Return [x, y] of the center of cell containing provided text 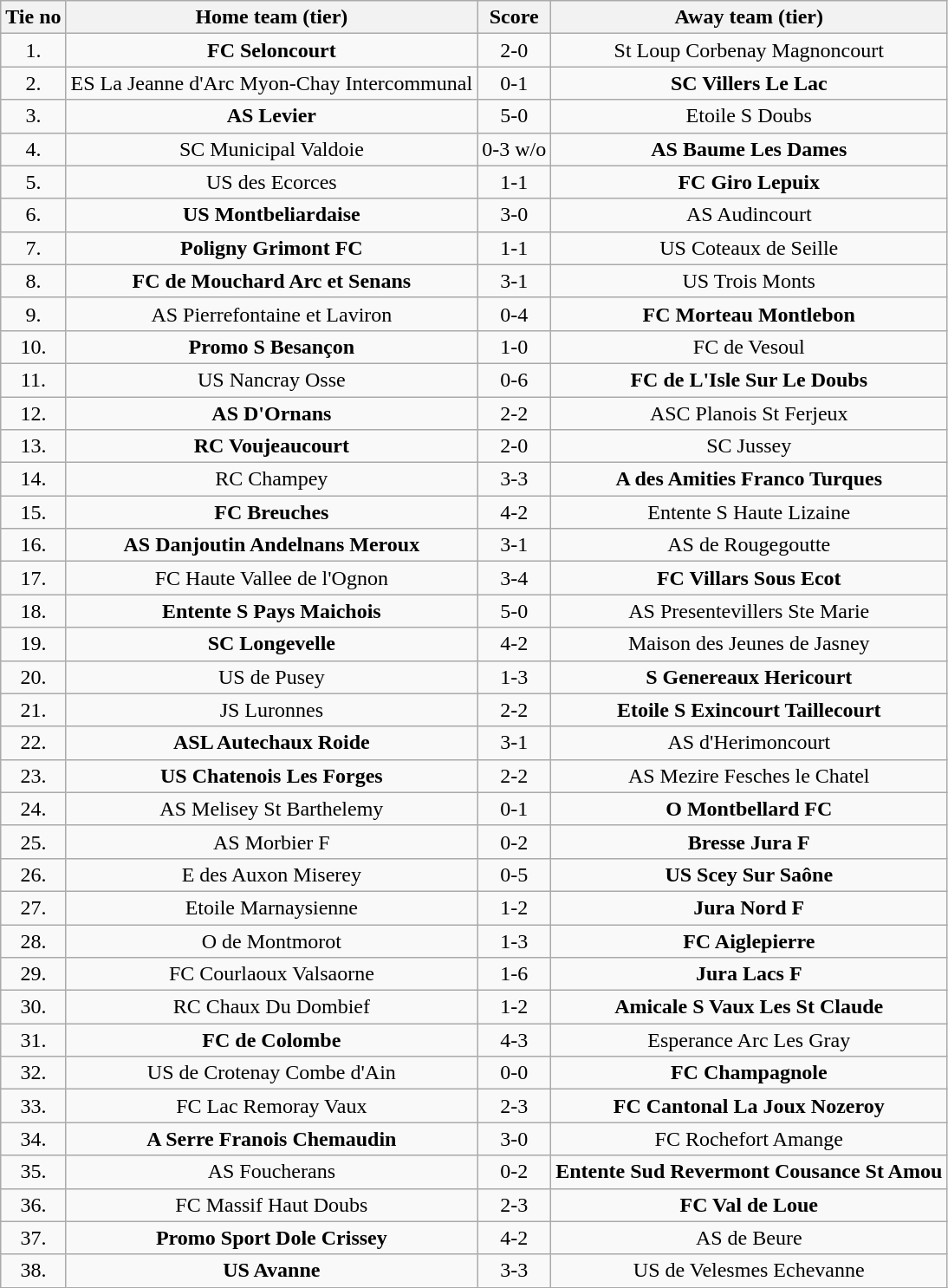
Poligny Grimont FC [272, 248]
RC Voujeaucourt [272, 446]
15. [33, 512]
Etoile Marnaysienne [272, 907]
4-3 [515, 1040]
20. [33, 677]
RC Chaux Du Dombief [272, 1007]
16. [33, 545]
FC Cantonal La Joux Nozeroy [749, 1106]
Esperance Arc Les Gray [749, 1040]
FC Champagnole [749, 1073]
Etoile S Doubs [749, 116]
SC Jussey [749, 446]
Entente Sud Revermont Cousance St Amou [749, 1172]
Tie no [33, 17]
34. [33, 1139]
25. [33, 842]
32. [33, 1073]
0-3 w/o [515, 149]
AS de Beure [749, 1238]
FC Rochefort Amange [749, 1139]
31. [33, 1040]
2. [33, 83]
SC Villers Le Lac [749, 83]
38. [33, 1271]
AS Morbier F [272, 842]
0-6 [515, 380]
FC Val de Loue [749, 1205]
Jura Nord F [749, 907]
13. [33, 446]
US Trois Monts [749, 281]
11. [33, 380]
O de Montmorot [272, 940]
Home team (tier) [272, 17]
28. [33, 940]
FC Haute Vallee de l'Ognon [272, 578]
3. [33, 116]
12. [33, 413]
30. [33, 1007]
US Avanne [272, 1271]
FC Seloncourt [272, 50]
33. [33, 1106]
Promo Sport Dole Crissey [272, 1238]
Etoile S Exincourt Taillecourt [749, 710]
US de Pusey [272, 677]
1. [33, 50]
US Coteaux de Seille [749, 248]
27. [33, 907]
0-4 [515, 314]
10. [33, 347]
AS Levier [272, 116]
AS D'Ornans [272, 413]
26. [33, 875]
3-4 [515, 578]
A des Amities Franco Turques [749, 479]
Maison des Jeunes de Jasney [749, 644]
E des Auxon Miserey [272, 875]
RC Champey [272, 479]
0-0 [515, 1073]
SC Longevelle [272, 644]
1-6 [515, 974]
ASL Autechaux Roide [272, 743]
7. [33, 248]
Amicale S Vaux Les St Claude [749, 1007]
1-0 [515, 347]
FC de Colombe [272, 1040]
37. [33, 1238]
O Montbellard FC [749, 809]
0-5 [515, 875]
17. [33, 578]
14. [33, 479]
AS Baume Les Dames [749, 149]
9. [33, 314]
AS d'Herimoncourt [749, 743]
AS Melisey St Barthelemy [272, 809]
8. [33, 281]
AS Presentevillers Ste Marie [749, 611]
Promo S Besançon [272, 347]
ASC Planois St Ferjeux [749, 413]
US Chatenois Les Forges [272, 776]
Bresse Jura F [749, 842]
AS Audincourt [749, 215]
5. [33, 182]
FC de L'Isle Sur Le Doubs [749, 380]
US de Velesmes Echevanne [749, 1271]
Entente S Haute Lizaine [749, 512]
FC Courlaoux Valsaorne [272, 974]
35. [33, 1172]
4. [33, 149]
ES La Jeanne d'Arc Myon-Chay Intercommunal [272, 83]
29. [33, 974]
Jura Lacs F [749, 974]
21. [33, 710]
23. [33, 776]
FC de Vesoul [749, 347]
US de Crotenay Combe d'Ain [272, 1073]
FC Giro Lepuix [749, 182]
36. [33, 1205]
FC Lac Remoray Vaux [272, 1106]
AS Foucherans [272, 1172]
AS Pierrefontaine et Laviron [272, 314]
FC Aiglepierre [749, 940]
AS Mezire Fesches le Chatel [749, 776]
A Serre Franois Chemaudin [272, 1139]
6. [33, 215]
19. [33, 644]
FC Massif Haut Doubs [272, 1205]
18. [33, 611]
Score [515, 17]
US Scey Sur Saône [749, 875]
Entente S Pays Maichois [272, 611]
US des Ecorces [272, 182]
St Loup Corbenay Magnoncourt [749, 50]
SC Municipal Valdoie [272, 149]
S Genereaux Hericourt [749, 677]
JS Luronnes [272, 710]
US Montbeliardaise [272, 215]
FC Villars Sous Ecot [749, 578]
AS de Rougegoutte [749, 545]
FC Morteau Montlebon [749, 314]
24. [33, 809]
US Nancray Osse [272, 380]
22. [33, 743]
AS Danjoutin Andelnans Meroux [272, 545]
FC Breuches [272, 512]
FC de Mouchard Arc et Senans [272, 281]
Away team (tier) [749, 17]
